From the cell containing the given text, extract its center point as (x, y) coordinate. 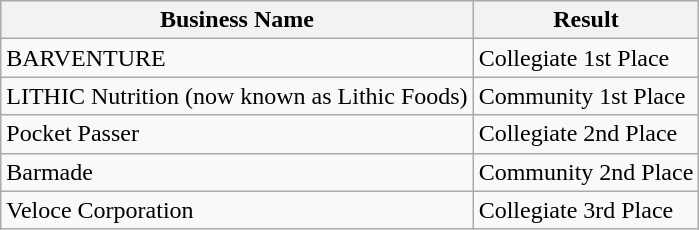
Pocket Passer (237, 134)
Collegiate 3rd Place (586, 210)
Result (586, 20)
BARVENTURE (237, 58)
Business Name (237, 20)
Community 1st Place (586, 96)
Community 2nd Place (586, 172)
Veloce Corporation (237, 210)
LITHIC Nutrition (now known as Lithic Foods) (237, 96)
Barmade (237, 172)
Collegiate 1st Place (586, 58)
Collegiate 2nd Place (586, 134)
